Output the (x, y) coordinate of the center of the cell containing the given text.  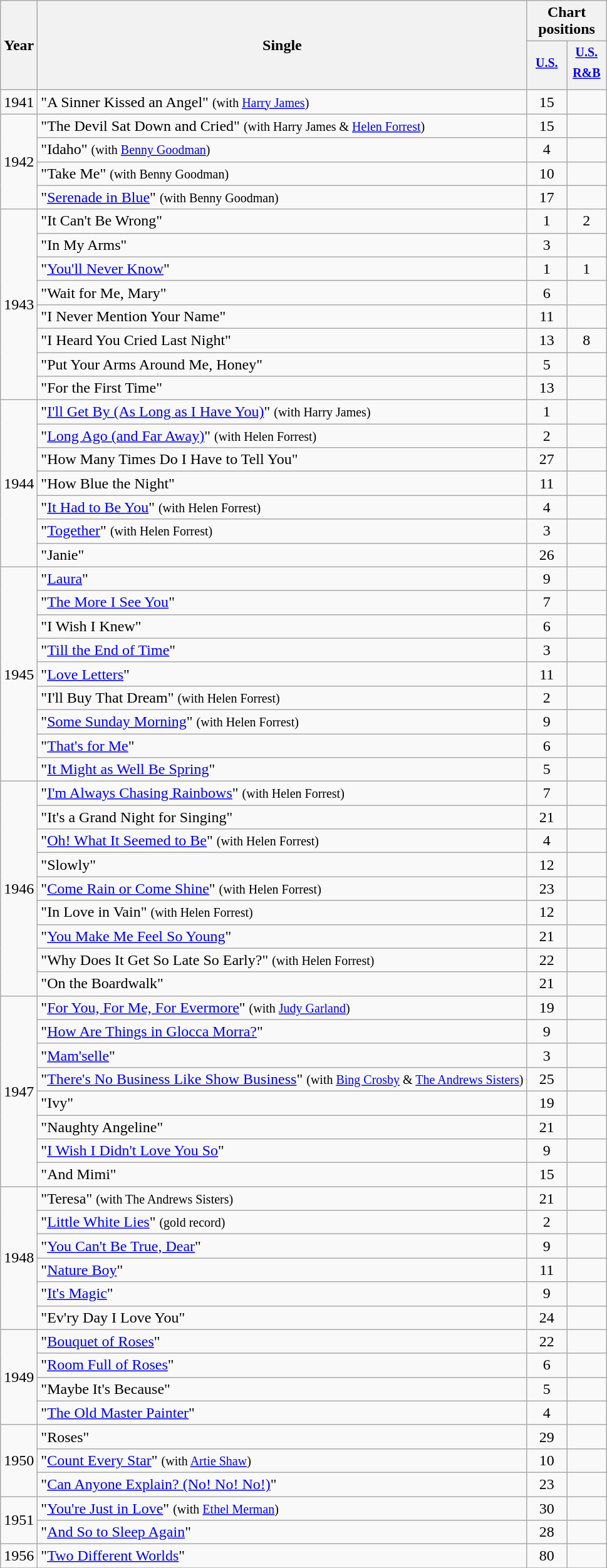
"Little White Lies" (gold record) (282, 1222)
"Roses" (282, 1436)
"I Never Mention Your Name" (282, 316)
"That's for Me" (282, 746)
"It's Magic" (282, 1294)
"It Might as Well Be Spring" (282, 770)
"You'll Never Know" (282, 269)
"Love Letters" (282, 674)
1951 (19, 1520)
"It's a Grand Night for Singing" (282, 817)
Chart positions (566, 21)
"Mam'selle" (282, 1055)
"And So to Sleep Again" (282, 1532)
24 (547, 1318)
"I Wish I Didn't Love You So" (282, 1151)
17 (547, 197)
"How Blue the Night" (282, 483)
80 (547, 1556)
1949 (19, 1377)
"Together" (with Helen Forrest) (282, 531)
"Put Your Arms Around Me, Honey" (282, 364)
"Long Ago (and Far Away)" (with Helen Forrest) (282, 436)
"I'll Get By (As Long as I Have You)" (with Harry James) (282, 412)
"A Sinner Kissed an Angel" (with Harry James) (282, 102)
"I Heard You Cried Last Night" (282, 340)
1946 (19, 889)
"Till the End of Time" (282, 650)
1950 (19, 1460)
"It Can't Be Wrong" (282, 221)
1942 (19, 162)
Year (19, 45)
1947 (19, 1091)
"Can Anyone Explain? (No! No! No!)" (282, 1484)
"Janie" (282, 555)
"It Had to Be You" (with Helen Forrest) (282, 507)
"The Old Master Painter" (282, 1413)
"Why Does It Get So Late So Early?" (with Helen Forrest) (282, 960)
1943 (19, 304)
"I'll Buy That Dream" (with Helen Forrest) (282, 698)
"For You, For Me, For Evermore" (with Judy Garland) (282, 1008)
"Nature Boy" (282, 1270)
"And Mimi" (282, 1175)
"Naughty Angeline" (282, 1127)
29 (547, 1436)
1944 (19, 483)
"For the First Time" (282, 388)
U.S. (547, 66)
U.S.R&B (587, 66)
"Serenade in Blue" (with Benny Goodman) (282, 197)
"The Devil Sat Down and Cried" (with Harry James & Helen Forrest) (282, 126)
"Count Every Star" (with Artie Shaw) (282, 1460)
"Slowly" (282, 865)
"Laura" (282, 579)
8 (587, 340)
"Maybe It's Because" (282, 1389)
Single (282, 45)
27 (547, 460)
"Teresa" (with The Andrews Sisters) (282, 1199)
"In My Arms" (282, 245)
1948 (19, 1258)
"Come Rain or Come Shine" (with Helen Forrest) (282, 889)
1941 (19, 102)
"How Are Things in Glocca Morra?" (282, 1031)
"Ivy" (282, 1103)
"How Many Times Do I Have to Tell You" (282, 460)
26 (547, 555)
30 (547, 1509)
"On the Boardwalk" (282, 984)
25 (547, 1079)
"I'm Always Chasing Rainbows" (with Helen Forrest) (282, 793)
"Bouquet of Roses" (282, 1341)
"You're Just in Love" (with Ethel Merman) (282, 1509)
"I Wish I Knew" (282, 626)
"Two Different Worlds" (282, 1556)
"Take Me" (with Benny Goodman) (282, 173)
1945 (19, 674)
"There's No Business Like Show Business" (with Bing Crosby & The Andrews Sisters) (282, 1079)
"In Love in Vain" (with Helen Forrest) (282, 912)
"Some Sunday Morning" (with Helen Forrest) (282, 721)
28 (547, 1532)
1956 (19, 1556)
"You Make Me Feel So Young" (282, 936)
"The More I See You" (282, 602)
"Room Full of Roses" (282, 1365)
"Oh! What It Seemed to Be" (with Helen Forrest) (282, 841)
"Idaho" (with Benny Goodman) (282, 150)
"Wait for Me, Mary" (282, 292)
"Ev'ry Day I Love You" (282, 1318)
"You Can't Be True, Dear" (282, 1246)
